Pinpoint the cell where the given text exists, returning its (X, Y) midpoint coordinate. 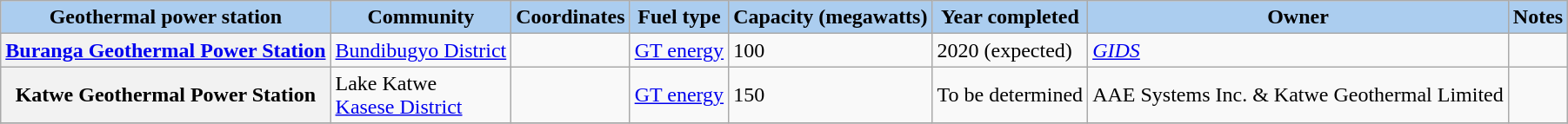
Capacity (megawatts) (831, 17)
AAE Systems Inc. & Katwe Geothermal Limited (1298, 95)
Community (421, 17)
Fuel type (678, 17)
To be determined (1011, 95)
Buranga Geothermal Power Station (165, 50)
Owner (1298, 17)
Coordinates (570, 17)
Katwe Geothermal Power Station (165, 95)
2020 (expected) (1011, 50)
GIDS (1298, 50)
100 (831, 50)
150 (831, 95)
Notes (1538, 17)
Geothermal power station (165, 17)
Bundibugyo District (421, 50)
Year completed (1011, 17)
Lake Katwe Kasese District (421, 95)
